Detect which cell encompasses the target text, then output its (x, y) center coordinate. 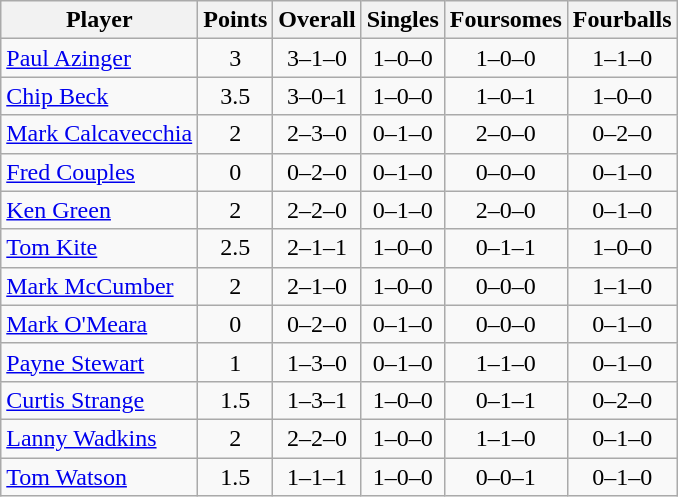
Fred Couples (100, 172)
Fourballs (622, 20)
Tom Watson (100, 477)
1–1–1 (317, 477)
1–3–1 (317, 400)
Singles (402, 20)
3–1–0 (317, 58)
2–1–1 (317, 248)
Curtis Strange (100, 400)
Payne Stewart (100, 362)
Overall (317, 20)
Foursomes (506, 20)
Mark O'Meara (100, 324)
Lanny Wadkins (100, 438)
Tom Kite (100, 248)
Mark Calcavecchia (100, 134)
Player (100, 20)
1 (236, 362)
1–0–1 (506, 96)
3 (236, 58)
Points (236, 20)
2–1–0 (317, 286)
3.5 (236, 96)
0–0–1 (506, 477)
Ken Green (100, 210)
3–0–1 (317, 96)
Paul Azinger (100, 58)
2.5 (236, 248)
Mark McCumber (100, 286)
Chip Beck (100, 96)
2–3–0 (317, 134)
1–3–0 (317, 362)
